Identify which cell holds the provided text, then report its (X, Y) central coordinate. 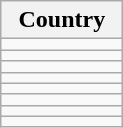
Country (62, 20)
